Determine the [X, Y] coordinate at the center of the cell enclosing the given text.  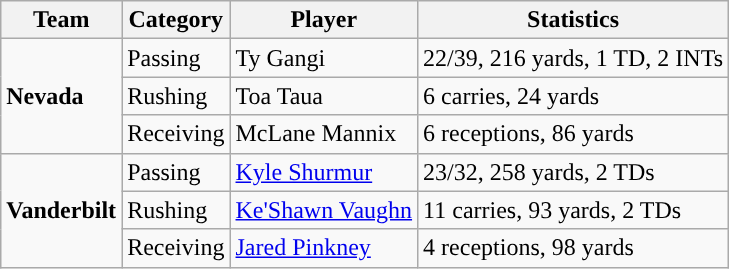
6 carries, 24 yards [574, 96]
Ty Gangi [324, 58]
Statistics [574, 20]
McLane Mannix [324, 134]
23/32, 258 yards, 2 TDs [574, 172]
Jared Pinkney [324, 248]
Kyle Shurmur [324, 172]
Vanderbilt [62, 210]
Ke'Shawn Vaughn [324, 210]
Category [176, 20]
Player [324, 20]
6 receptions, 86 yards [574, 134]
Nevada [62, 96]
11 carries, 93 yards, 2 TDs [574, 210]
4 receptions, 98 yards [574, 248]
Toa Taua [324, 96]
22/39, 216 yards, 1 TD, 2 INTs [574, 58]
Team [62, 20]
